From the cell containing the given text, extract its center point as [X, Y] coordinate. 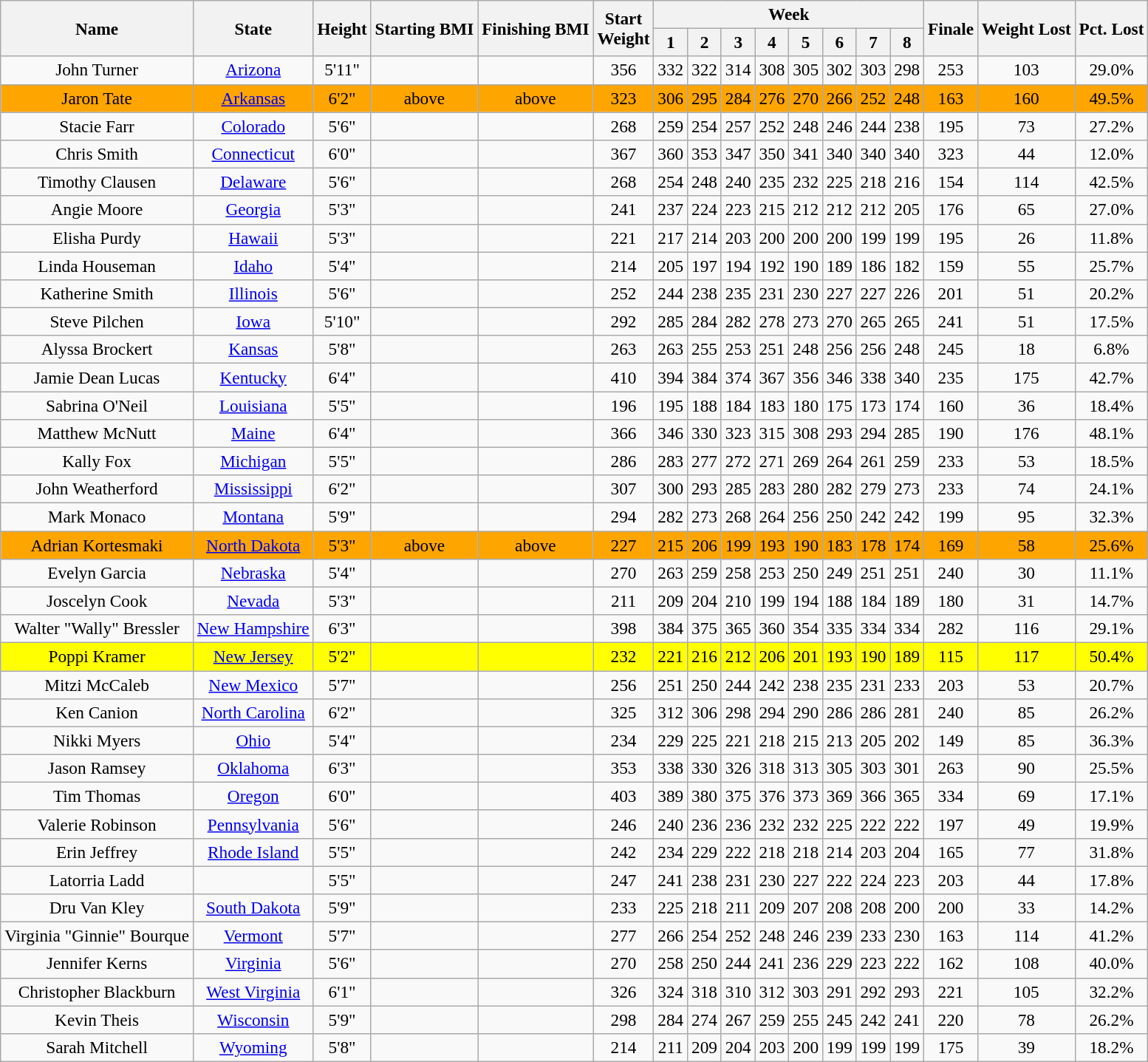
149 [951, 741]
78 [1026, 1019]
32.3% [1111, 517]
315 [772, 433]
25.5% [1111, 768]
Ken Canion [98, 712]
29.0% [1111, 70]
30 [1026, 573]
Colorado [253, 126]
26 [1026, 238]
95 [1026, 517]
25.7% [1111, 265]
Erin Jeffrey [98, 852]
335 [839, 628]
Virginia [253, 964]
Maine [253, 433]
65 [1026, 210]
Linda Houseman [98, 265]
Kansas [253, 350]
Latorria Ladd [98, 879]
Mississippi [253, 489]
14.2% [1111, 908]
Pct. Lost [1111, 28]
389 [671, 796]
380 [705, 796]
17.5% [1111, 321]
169 [951, 545]
North Dakota [253, 545]
332 [671, 70]
41.2% [1111, 936]
Wisconsin [253, 1019]
276 [772, 98]
31 [1026, 601]
3 [738, 42]
50.4% [1111, 656]
374 [738, 377]
269 [806, 461]
Jason Ramsey [98, 768]
Week [789, 14]
Georgia [253, 210]
69 [1026, 796]
291 [839, 992]
Chris Smith [98, 154]
Starting BMI [424, 28]
33 [1026, 908]
Montana [253, 517]
310 [738, 992]
369 [839, 796]
36 [1026, 405]
32.2% [1111, 992]
394 [671, 377]
278 [772, 321]
40.0% [1111, 964]
Evelyn Garcia [98, 573]
Iowa [253, 321]
178 [873, 545]
Oklahoma [253, 768]
Jaron Tate [98, 98]
115 [951, 656]
354 [806, 628]
John Turner [98, 70]
403 [623, 796]
271 [772, 461]
42.5% [1111, 182]
6 [839, 42]
State [253, 28]
325 [623, 712]
Kentucky [253, 377]
249 [839, 573]
14.7% [1111, 601]
220 [951, 1019]
373 [806, 796]
Adrian Kortesmaki [98, 545]
20.2% [1111, 293]
Height [342, 28]
Weight Lost [1026, 28]
90 [1026, 768]
Stacie Farr [98, 126]
19.9% [1111, 824]
Christopher Blackburn [98, 992]
Nevada [253, 601]
274 [705, 1019]
17.1% [1111, 796]
410 [623, 377]
302 [839, 70]
202 [907, 741]
New Jersey [253, 656]
Kally Fox [98, 461]
398 [623, 628]
74 [1026, 489]
267 [738, 1019]
49 [1026, 824]
Delaware [253, 182]
Arkansas [253, 98]
Poppi Kramer [98, 656]
18.5% [1111, 461]
5 [806, 42]
Wyoming [253, 1047]
192 [772, 265]
105 [1026, 992]
Angie Moore [98, 210]
314 [738, 70]
Matthew McNutt [98, 433]
Mark Monaco [98, 517]
257 [738, 126]
77 [1026, 852]
6'1" [342, 992]
31.8% [1111, 852]
Oregon [253, 796]
162 [951, 964]
1 [671, 42]
New Hampshire [253, 628]
Rhode Island [253, 852]
Louisiana [253, 405]
322 [705, 70]
24.1% [1111, 489]
217 [671, 238]
159 [951, 265]
11.8% [1111, 238]
Mitzi McCaleb [98, 684]
18.4% [1111, 405]
South Dakota [253, 908]
Alyssa Brockert [98, 350]
Joscelyn Cook [98, 601]
18 [1026, 350]
20.7% [1111, 684]
301 [907, 768]
Michigan [253, 461]
48.1% [1111, 433]
Arizona [253, 70]
7 [873, 42]
279 [873, 489]
West Virginia [253, 992]
341 [806, 154]
17.8% [1111, 879]
213 [839, 741]
Dru Van Kley [98, 908]
39 [1026, 1047]
290 [806, 712]
Elisha Purdy [98, 238]
Sabrina O'Neil [98, 405]
307 [623, 489]
Pennsylvania [253, 824]
27.2% [1111, 126]
Steve Pilchen [98, 321]
27.0% [1111, 210]
239 [839, 936]
Illinois [253, 293]
Katherine Smith [98, 293]
Walter "Wally" Bressler [98, 628]
186 [873, 265]
103 [1026, 70]
281 [907, 712]
261 [873, 461]
Finale [951, 28]
5'11" [342, 70]
New Mexico [253, 684]
Hawaii [253, 238]
StartWeight [623, 28]
Nebraska [253, 573]
18.2% [1111, 1047]
49.5% [1111, 98]
165 [951, 852]
210 [738, 601]
Finishing BMI [536, 28]
Idaho [253, 265]
25.6% [1111, 545]
2 [705, 42]
Vermont [253, 936]
237 [671, 210]
Valerie Robinson [98, 824]
Jamie Dean Lucas [98, 377]
5'2" [342, 656]
John Weatherford [98, 489]
347 [738, 154]
8 [907, 42]
11.1% [1111, 573]
12.0% [1111, 154]
313 [806, 768]
36.3% [1111, 741]
Nikki Myers [98, 741]
226 [907, 293]
4 [772, 42]
324 [671, 992]
73 [1026, 126]
42.7% [1111, 377]
North Carolina [253, 712]
108 [1026, 964]
Jennifer Kerns [98, 964]
Timothy Clausen [98, 182]
272 [738, 461]
117 [1026, 656]
Kevin Theis [98, 1019]
58 [1026, 545]
5'10" [342, 321]
Connecticut [253, 154]
196 [623, 405]
Name [98, 28]
207 [806, 908]
280 [806, 489]
55 [1026, 265]
173 [873, 405]
300 [671, 489]
154 [951, 182]
350 [772, 154]
6.8% [1111, 350]
116 [1026, 628]
Sarah Mitchell [98, 1047]
182 [907, 265]
376 [772, 796]
Virginia "Ginnie" Bourque [98, 936]
29.1% [1111, 628]
295 [705, 98]
247 [623, 879]
Tim Thomas [98, 796]
Ohio [253, 741]
